Detect which cell encompasses the target text, then output its (x, y) center coordinate. 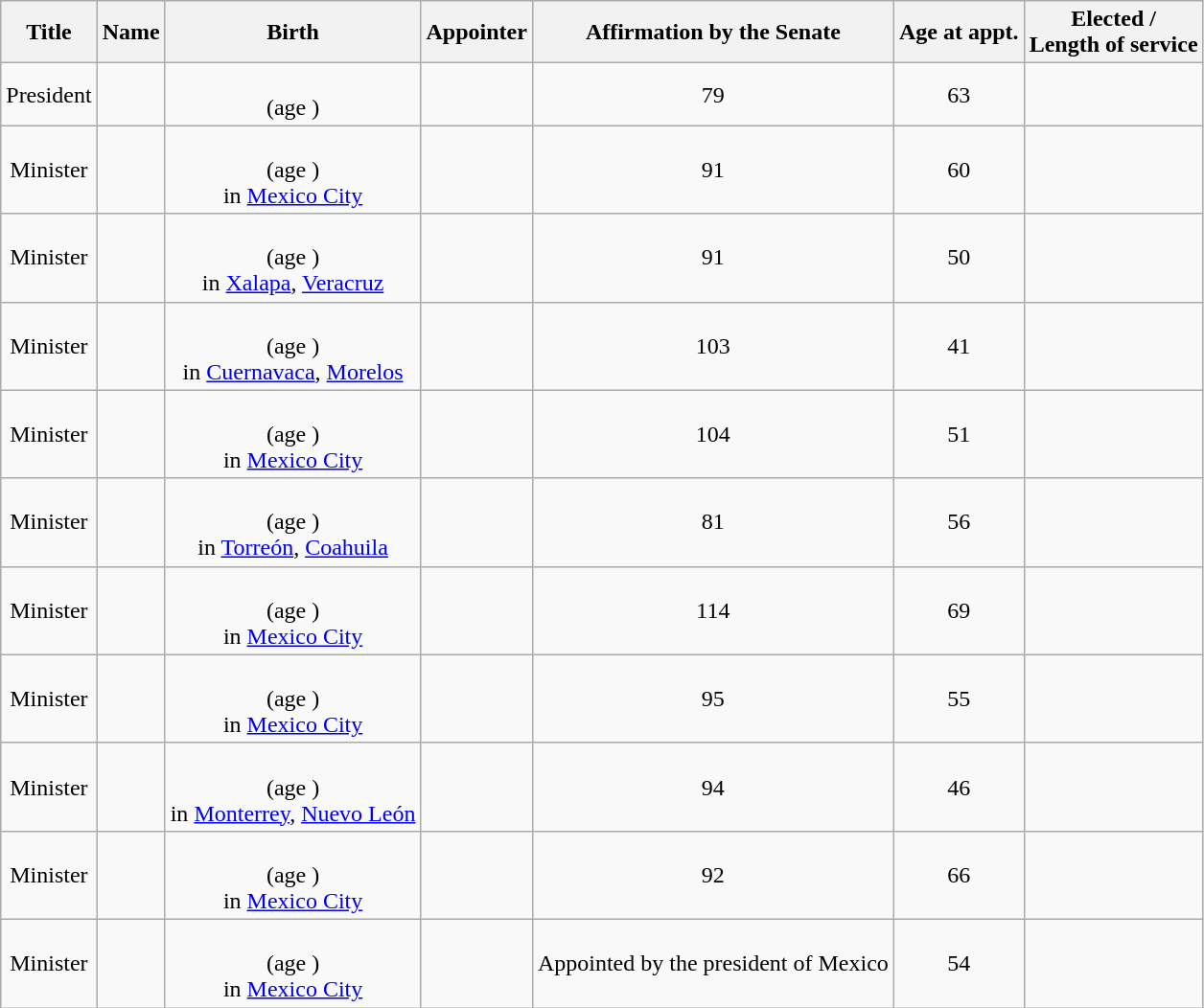
Affirmation by the Senate (713, 33)
55 (959, 699)
79 (713, 94)
104 (713, 434)
46 (959, 787)
114 (713, 610)
(age )in Torreón, Coahuila (293, 522)
(age ) in Monterrey, Nuevo León (293, 787)
95 (713, 699)
50 (959, 258)
56 (959, 522)
Appointed by the president of Mexico (713, 963)
92 (713, 875)
(age )in Cuernavaca, Morelos (293, 346)
81 (713, 522)
(age ) (293, 94)
103 (713, 346)
41 (959, 346)
(age )in Xalapa, Veracruz (293, 258)
60 (959, 170)
94 (713, 787)
54 (959, 963)
Appointer (476, 33)
63 (959, 94)
51 (959, 434)
Title (49, 33)
Elected /Length of service (1114, 33)
Birth (293, 33)
69 (959, 610)
President (49, 94)
Name (130, 33)
66 (959, 875)
Age at appt. (959, 33)
